From the cell containing the given text, extract its center point as [X, Y] coordinate. 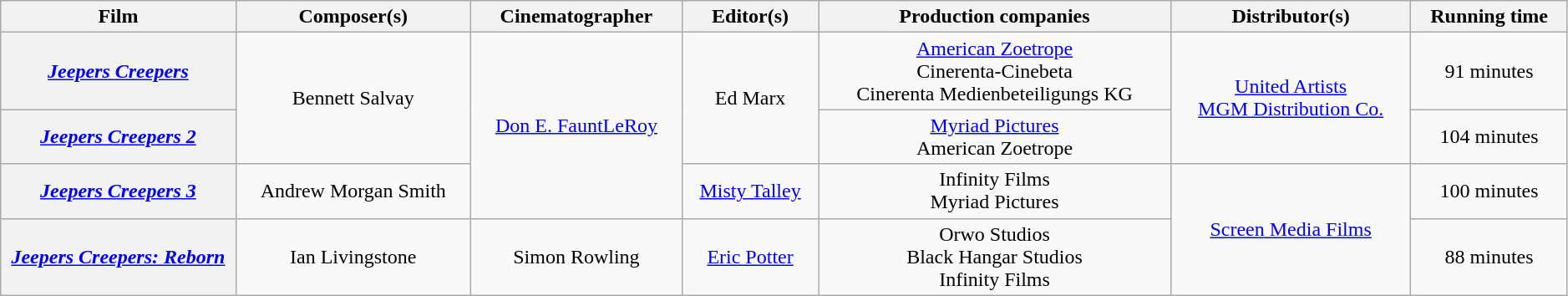
United ArtistsMGM Distribution Co. [1291, 99]
Infinity FilmsMyriad Pictures [995, 191]
Editor(s) [750, 17]
91 minutes [1489, 71]
100 minutes [1489, 191]
Jeepers Creepers: Reborn [119, 257]
Jeepers Creepers [119, 71]
Myriad PicturesAmerican Zoetrope [995, 137]
Misty Talley [750, 191]
104 minutes [1489, 137]
88 minutes [1489, 257]
Andrew Morgan Smith [353, 191]
Jeepers Creepers 3 [119, 191]
Jeepers Creepers 2 [119, 137]
Running time [1489, 17]
Bennett Salvay [353, 99]
Don E. FauntLeRoy [576, 125]
Composer(s) [353, 17]
Distributor(s) [1291, 17]
American ZoetropeCinerenta-CinebetaCinerenta Medienbeteiligungs KG [995, 71]
Production companies [995, 17]
Simon Rowling [576, 257]
Cinematographer [576, 17]
Ed Marx [750, 99]
Orwo StudiosBlack Hangar StudiosInfinity Films [995, 257]
Eric Potter [750, 257]
Film [119, 17]
Screen Media Films [1291, 229]
Ian Livingstone [353, 257]
